Locate the cell with the specified text and output its (X, Y) center coordinate. 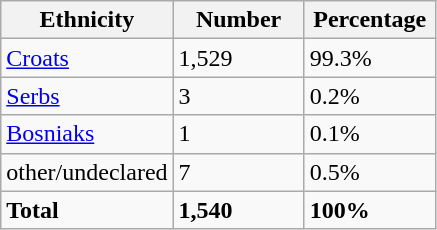
3 (238, 96)
Percentage (370, 20)
Serbs (87, 96)
0.1% (370, 134)
Total (87, 210)
100% (370, 210)
1 (238, 134)
99.3% (370, 58)
Croats (87, 58)
0.5% (370, 172)
7 (238, 172)
Ethnicity (87, 20)
Bosniaks (87, 134)
1,540 (238, 210)
0.2% (370, 96)
1,529 (238, 58)
other/undeclared (87, 172)
Number (238, 20)
